Locate the cell with the specified text and output its (x, y) center coordinate. 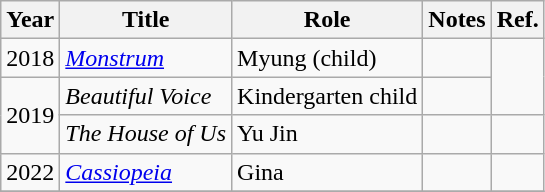
2018 (30, 58)
Monstrum (146, 58)
Role (328, 20)
2022 (30, 172)
Yu Jin (328, 134)
Cassiopeia (146, 172)
Ref. (518, 20)
Title (146, 20)
2019 (30, 115)
Beautiful Voice (146, 96)
Myung (child) (328, 58)
Kindergarten child (328, 96)
Year (30, 20)
The House of Us (146, 134)
Notes (457, 20)
Gina (328, 172)
